Output the [x, y] coordinate of the center of the cell containing the given text.  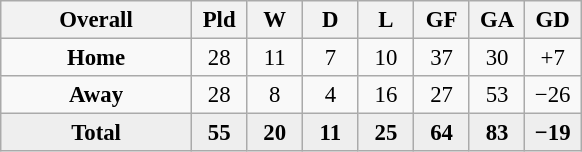
83 [497, 133]
L [386, 20]
Total [96, 133]
64 [442, 133]
−19 [553, 133]
30 [497, 58]
Overall [96, 20]
GF [442, 20]
37 [442, 58]
GA [497, 20]
Pld [219, 20]
16 [386, 95]
D [331, 20]
GD [553, 20]
20 [275, 133]
Away [96, 95]
27 [442, 95]
10 [386, 58]
W [275, 20]
25 [386, 133]
−26 [553, 95]
7 [331, 58]
55 [219, 133]
+7 [553, 58]
53 [497, 95]
8 [275, 95]
4 [331, 95]
Home [96, 58]
